Pinpoint the cell where the given text exists, returning its [X, Y] midpoint coordinate. 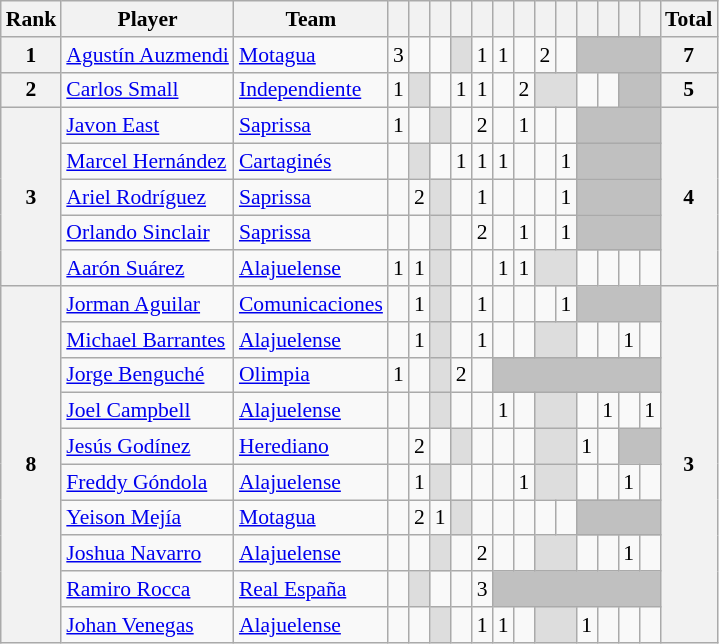
Joel Campbell [148, 411]
Ramiro Rocca [148, 589]
Carlos Small [148, 90]
Joshua Navarro [148, 554]
Ariel Rodríguez [148, 197]
8 [32, 464]
7 [688, 55]
Johan Venegas [148, 625]
Aarón Suárez [148, 269]
Rank [32, 19]
Jesús Godínez [148, 447]
4 [688, 197]
Yeison Mejía [148, 518]
5 [688, 90]
Comunicaciones [311, 304]
Jorman Aguilar [148, 304]
Team [311, 19]
Independiente [311, 90]
Herediano [311, 447]
Orlando Sinclair [148, 233]
Michael Barrantes [148, 340]
Javon East [148, 126]
Jorge Benguché [148, 375]
Agustín Auzmendi [148, 55]
Real España [311, 589]
Olimpia [311, 375]
Player [148, 19]
Total [688, 19]
Freddy Góndola [148, 482]
Cartaginés [311, 162]
Marcel Hernández [148, 162]
